Scan for the cell matching the given text and deliver its (X, Y) coordinate at center. 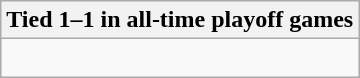
Tied 1–1 in all-time playoff games (180, 20)
